Extract the (X, Y) coordinate from the center of the cell holding the provided text.  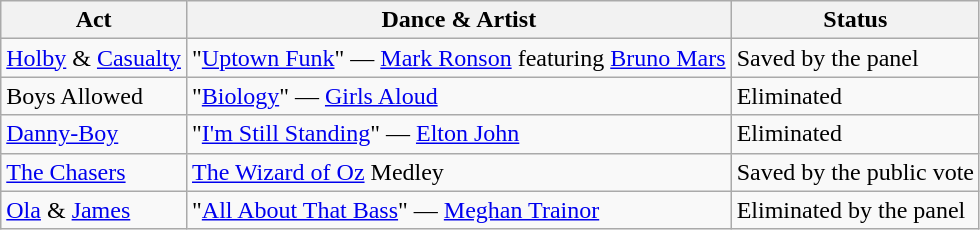
Act (94, 20)
Saved by the public vote (855, 172)
Boys Allowed (94, 96)
Dance & Artist (458, 20)
Ola & James (94, 210)
Danny-Boy (94, 134)
Saved by the panel (855, 58)
Status (855, 20)
"All About That Bass" — Meghan Trainor (458, 210)
"Biology" — Girls Aloud (458, 96)
The Wizard of Oz Medley (458, 172)
Holby & Casualty (94, 58)
"Uptown Funk" — Mark Ronson featuring Bruno Mars (458, 58)
Eliminated by the panel (855, 210)
The Chasers (94, 172)
"I'm Still Standing" — Elton John (458, 134)
